Pinpoint the cell where the given text exists, returning its [X, Y] midpoint coordinate. 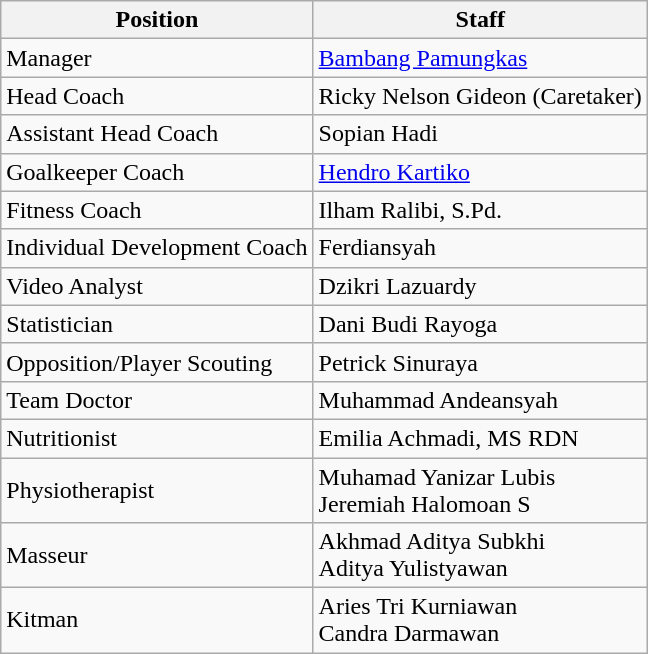
Sopian Hadi [480, 134]
Kitman [157, 620]
Dzikri Lazuardy [480, 286]
Muhammad Andeansyah [480, 400]
Bambang Pamungkas [480, 58]
Nutritionist [157, 438]
Video Analyst [157, 286]
Statistician [157, 324]
Opposition/Player Scouting [157, 362]
Goalkeeper Coach [157, 172]
Ilham Ralibi, S.Pd. [480, 210]
Emilia Achmadi, MS RDN [480, 438]
Assistant Head Coach [157, 134]
Manager [157, 58]
Position [157, 20]
Aries Tri Kurniawan Candra Darmawan [480, 620]
Fitness Coach [157, 210]
Dani Budi Rayoga [480, 324]
Team Doctor [157, 400]
Staff [480, 20]
Hendro Kartiko [480, 172]
Individual Development Coach [157, 248]
Ricky Nelson Gideon (Caretaker) [480, 96]
Akhmad Aditya Subkhi Aditya Yulistyawan [480, 556]
Petrick Sinuraya [480, 362]
Masseur [157, 556]
Physiotherapist [157, 490]
Ferdiansyah [480, 248]
Head Coach [157, 96]
Muhamad Yanizar Lubis Jeremiah Halomoan S [480, 490]
